Extract the [X, Y] coordinate from the center of the cell holding the provided text.  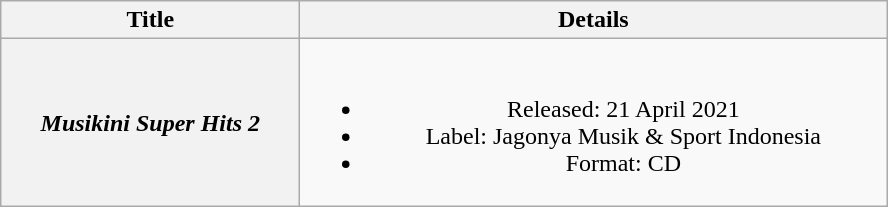
Released: 21 April 2021Label: Jagonya Musik & Sport IndonesiaFormat: CD [594, 122]
Title [150, 20]
Details [594, 20]
Musikini Super Hits 2 [150, 122]
